From the cell containing the given text, extract its center point as [X, Y] coordinate. 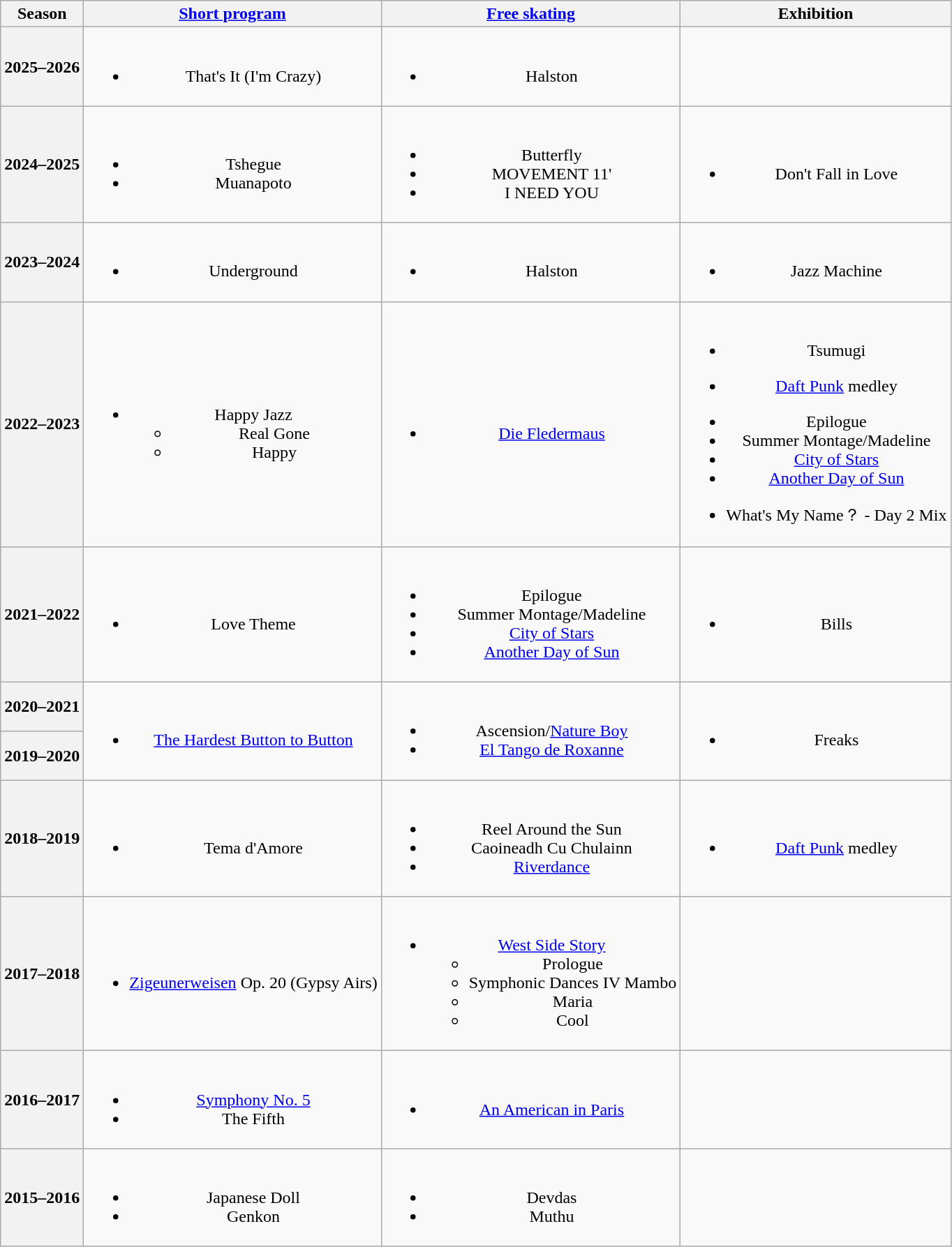
The Hardest Button to Button [232, 731]
Don't Fall in Love [815, 165]
EpilogueSummer Montage/MadelineCity of Stars Another Day of Sun [530, 615]
Happy JazzReal GoneHappy [232, 424]
2019–2020 [42, 756]
Zigeunerweisen Op. 20 (Gypsy Airs) [232, 974]
ButterflyMOVEMENT 11'I NEED YOU [530, 165]
Tsumugi Daft Punk medley EpilogueSummer Montage/MadelineCity of Stars Another Day of Sun What's My Name？ - Day 2 Mix [815, 424]
2025–2026 [42, 67]
Ascension/Nature Boy El Tango de Roxanne [530, 731]
Devdas Muthu [530, 1197]
2016–2017 [42, 1100]
An American in Paris [530, 1100]
Love Theme [232, 615]
Tema d'Amore [232, 839]
Daft Punk medley [815, 839]
2018–2019 [42, 839]
Short program [232, 14]
2023–2024 [42, 262]
Exhibition [815, 14]
Free skating [530, 14]
2022–2023 [42, 424]
Underground [232, 262]
That's It (I'm Crazy) [232, 67]
Jazz Machine [815, 262]
2017–2018 [42, 974]
West Side Story PrologueSymphonic Dances IV MamboMariaCool [530, 974]
Symphony No. 5 The Fifth [232, 1100]
Season [42, 14]
Reel Around the Sun Caoineadh Cu Chulainn Riverdance [530, 839]
Die Fledermaus [530, 424]
Bills [815, 615]
TshegueMuanapoto [232, 165]
2020–2021 [42, 707]
2024–2025 [42, 165]
Japanese Doll Genkon [232, 1197]
Freaks [815, 731]
2021–2022 [42, 615]
2015–2016 [42, 1197]
